Locate the cell with the specified text and output its (x, y) center coordinate. 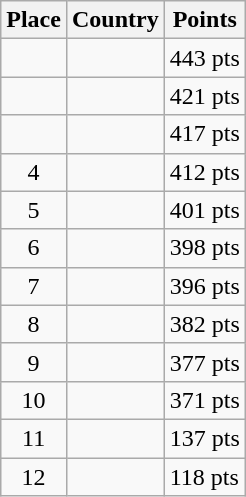
Points (204, 20)
398 pts (204, 248)
118 pts (204, 477)
443 pts (204, 58)
8 (34, 324)
7 (34, 286)
382 pts (204, 324)
377 pts (204, 362)
371 pts (204, 400)
137 pts (204, 438)
5 (34, 210)
Place (34, 20)
396 pts (204, 286)
401 pts (204, 210)
4 (34, 172)
417 pts (204, 134)
412 pts (204, 172)
9 (34, 362)
421 pts (204, 96)
6 (34, 248)
12 (34, 477)
11 (34, 438)
Country (115, 20)
10 (34, 400)
